Search for the cell housing the specified text and yield its [X, Y] center coordinate. 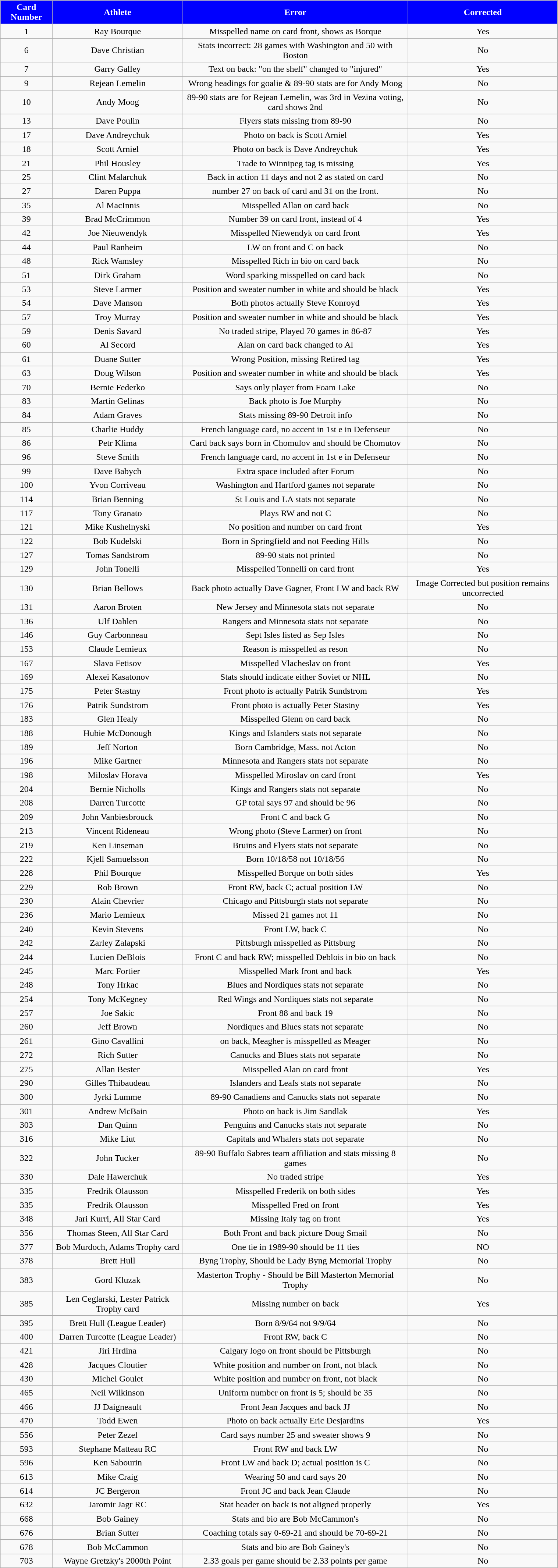
257 [26, 1013]
Misspelled Rich in bio on card back [296, 261]
No traded stripe, Played 70 games in 86-87 [296, 331]
Sept Isles listed as Sep Isles [296, 635]
39 [26, 219]
470 [26, 1421]
Rich Sutter [118, 1055]
13 [26, 121]
Trade to Winnipeg tag is missing [296, 163]
Stats and bio are Bob McCammon's [296, 1519]
Jacques Cloutier [118, 1365]
89-90 Canadiens and Canucks stats not separate [296, 1097]
Steve Larmer [118, 289]
395 [26, 1323]
Phil Housley [118, 163]
7 [26, 69]
Brian Sutter [118, 1533]
Text on back: "on the shelf" changed to "injured" [296, 69]
129 [26, 569]
175 [26, 691]
Back in action 11 days and not 2 as stated on card [296, 177]
114 [26, 499]
John Tucker [118, 1158]
Front RW, back C; actual position LW [296, 887]
Pittsburgh misspelled as Pittsburg [296, 943]
Bruins and Flyers stats not separate [296, 845]
Masterton Trophy - Should be Bill Masterton Memorial Trophy [296, 1280]
Daren Puppa [118, 191]
330 [26, 1177]
Kings and Rangers stats not separate [296, 789]
Misspelled Miroslav on card front [296, 775]
Jyrki Lumme [118, 1097]
593 [26, 1449]
136 [26, 621]
Doug Wilson [118, 373]
Blues and Nordiques stats not separate [296, 985]
240 [26, 929]
Front photo is actually Peter Stastny [296, 705]
245 [26, 971]
Mike Craig [118, 1477]
Stats should indicate either Soviet or NHL [296, 677]
18 [26, 149]
Washington and Hartford games not separate [296, 485]
Front C and back G [296, 817]
230 [26, 901]
300 [26, 1097]
Islanders and Leafs stats not separate [296, 1083]
Ray Bourque [118, 31]
Andy Moog [118, 102]
Misspelled Glenn on card back [296, 719]
Ulf Dahlen [118, 621]
Capitals and Whalers stats not separate [296, 1139]
Vincent Rideneau [118, 831]
Word sparking misspelled on card back [296, 275]
208 [26, 803]
Mike Liut [118, 1139]
236 [26, 915]
Darren Turcotte [118, 803]
Front LW, back C [296, 929]
Calgary logo on front should be Pittsburgh [296, 1351]
428 [26, 1365]
Joe Sakic [118, 1013]
Rangers and Minnesota stats not separate [296, 621]
Tony McKegney [118, 999]
Minnesota and Rangers stats not separate [296, 761]
JJ Daigneault [118, 1407]
9 [26, 83]
Kjell Samuelsson [118, 859]
Rejean Lemelin [118, 83]
131 [26, 607]
84 [26, 415]
42 [26, 233]
Front C and back RW; misspelled Deblois in bio on back [296, 957]
70 [26, 387]
21 [26, 163]
Photo on back actually Eric Desjardins [296, 1421]
Coaching totals say 0-69-21 and should be 70-69-21 [296, 1533]
Troy Murray [118, 317]
Misspelled Allan on card back [296, 205]
Glen Healy [118, 719]
2.33 goals per game should be 2.33 points per game [296, 1561]
Red Wings and Nordiques stats not separate [296, 999]
Misspelled Fred on front [296, 1205]
Kings and Islanders stats not separate [296, 733]
127 [26, 555]
272 [26, 1055]
GP total says 97 and should be 96 [296, 803]
Peter Stastny [118, 691]
New Jersey and Minnesota stats not separate [296, 607]
Front photo is actually Patrik Sundstrom [296, 691]
Charlie Huddy [118, 429]
Corrected [483, 13]
17 [26, 135]
Dave Andreychuk [118, 135]
Yvon Corriveau [118, 485]
Both Front and back picture Doug Smail [296, 1233]
57 [26, 317]
Brett Hull (League Leader) [118, 1323]
Athlete [118, 13]
Misspelled name on card front, shows as Borque [296, 31]
189 [26, 747]
Dave Christian [118, 50]
Bob Kudelski [118, 541]
83 [26, 401]
Uniform number on front is 5; should be 35 [296, 1393]
Front LW and back D; actual position is C [296, 1463]
209 [26, 817]
Neil Wilkinson [118, 1393]
213 [26, 831]
Garry Galley [118, 69]
Allan Bester [118, 1069]
Peter Zezel [118, 1435]
27 [26, 191]
322 [26, 1158]
Tony Hrkac [118, 985]
Adam Graves [118, 415]
Wayne Gretzky's 2000th Point [118, 1561]
86 [26, 443]
Alain Chevrier [118, 901]
100 [26, 485]
275 [26, 1069]
Kevin Stevens [118, 929]
Steve Smith [118, 457]
122 [26, 541]
54 [26, 303]
Flyers stats missing from 89-90 [296, 121]
Michel Goulet [118, 1379]
Bernie Nicholls [118, 789]
44 [26, 247]
614 [26, 1491]
Claude Lemieux [118, 649]
421 [26, 1351]
348 [26, 1219]
Missing Italy tag on front [296, 1219]
No position and number on card front [296, 527]
Lucien DeBlois [118, 957]
Misspelled Mark front and back [296, 971]
85 [26, 429]
63 [26, 373]
204 [26, 789]
244 [26, 957]
Mike Gartner [118, 761]
Gord Kluzak [118, 1280]
Front 88 and back 19 [296, 1013]
176 [26, 705]
703 [26, 1561]
53 [26, 289]
198 [26, 775]
Card Number [26, 13]
596 [26, 1463]
Duane Sutter [118, 359]
Thomas Steen, All Star Card [118, 1233]
Jiri Hrdina [118, 1351]
St Louis and LA stats not separate [296, 499]
number 27 on back of card and 31 on the front. [296, 191]
Todd Ewen [118, 1421]
Jaromir Jagr RC [118, 1505]
Gilles Thibaudeau [118, 1083]
Front RW and back LW [296, 1449]
400 [26, 1337]
89-90 Buffalo Sabres team affiliation and stats missing 8 games [296, 1158]
Phil Bourque [118, 873]
242 [26, 943]
59 [26, 331]
Misspelled Niewendyk on card front [296, 233]
Dave Manson [118, 303]
Stephane Matteau RC [118, 1449]
Chicago and Pittsburgh stats not separate [296, 901]
Dave Poulin [118, 121]
Slava Fetisov [118, 663]
Canucks and Blues stats not separate [296, 1055]
Scott Arniel [118, 149]
Both photos actually Steve Konroyd [296, 303]
Rob Brown [118, 887]
Rick Wamsley [118, 261]
222 [26, 859]
Photo on back is Scott Arniel [296, 135]
Mike Kushelnyski [118, 527]
130 [26, 588]
Number 39 on card front, instead of 4 [296, 219]
Bob McCammon [118, 1547]
Card back says born in Chomulov and should be Chomutov [296, 443]
Back photo actually Dave Gagner, Front LW and back RW [296, 588]
Front JC and back Jean Claude [296, 1491]
Reason is misspelled as reson [296, 649]
Al MacInnis [118, 205]
Mario Lemieux [118, 915]
89-90 stats are for Rejean Lemelin, was 3rd in Vezina voting, card shows 2nd [296, 102]
Nordiques and Blues stats not separate [296, 1027]
Stats incorrect: 28 games with Washington and 50 with Boston [296, 50]
Misspelled Borque on both sides [296, 873]
Guy Carbonneau [118, 635]
Dave Babych [118, 471]
248 [26, 985]
556 [26, 1435]
51 [26, 275]
99 [26, 471]
Dan Quinn [118, 1125]
John Tonelli [118, 569]
Says only player from Foam Lake [296, 387]
John Vanbiesbrouck [118, 817]
378 [26, 1261]
183 [26, 719]
Tony Granato [118, 513]
61 [26, 359]
466 [26, 1407]
Card says number 25 and sweater shows 9 [296, 1435]
Tomas Sandstrom [118, 555]
Born in Springfield and not Feeding Hills [296, 541]
676 [26, 1533]
Marc Fortier [118, 971]
Wrong Position, missing Retired tag [296, 359]
Front Jean Jacques and back JJ [296, 1407]
356 [26, 1233]
Bob Murdoch, Adams Trophy card [118, 1247]
Born Cambridge, Mass. not Acton [296, 747]
Zarley Zalapski [118, 943]
Darren Turcotte (League Leader) [118, 1337]
NO [483, 1247]
Denis Savard [118, 331]
229 [26, 887]
Back photo is Joe Murphy [296, 401]
Al Secord [118, 345]
Penguins and Canucks stats not separate [296, 1125]
228 [26, 873]
385 [26, 1304]
1 [26, 31]
254 [26, 999]
Jari Kurri, All Star Card [118, 1219]
Stats and bio are Bob Gainey's [296, 1547]
48 [26, 261]
Miloslav Horava [118, 775]
Aaron Broten [118, 607]
121 [26, 527]
377 [26, 1247]
196 [26, 761]
Wrong headings for goalie & 89-90 stats are for Andy Moog [296, 83]
146 [26, 635]
Gino Cavallini [118, 1041]
301 [26, 1111]
Wrong photo (Steve Larmer) on front [296, 831]
35 [26, 205]
Stat header on back is not aligned properly [296, 1505]
260 [26, 1027]
613 [26, 1477]
Jeff Norton [118, 747]
Ken Sabourin [118, 1463]
Alan on card back changed to Al [296, 345]
Misspelled Alan on card front [296, 1069]
632 [26, 1505]
Bob Gainey [118, 1519]
6 [26, 50]
89-90 stats not printed [296, 555]
Joe Nieuwendyk [118, 233]
Missing number on back [296, 1304]
Jeff Brown [118, 1027]
Brett Hull [118, 1261]
LW on front and C on back [296, 247]
290 [26, 1083]
Born 10/18/58 not 10/18/56 [296, 859]
Misspelled Vlacheslav on front [296, 663]
167 [26, 663]
Wearing 50 and card says 20 [296, 1477]
Misspelled Frederik on both sides [296, 1191]
678 [26, 1547]
Andrew McBain [118, 1111]
Front RW, back C [296, 1337]
Byng Trophy, Should be Lady Byng Memorial Trophy [296, 1261]
Misspelled Tonnelli on card front [296, 569]
96 [26, 457]
Born 8/9/64 not 9/9/64 [296, 1323]
10 [26, 102]
No traded stripe [296, 1177]
430 [26, 1379]
Len Ceglarski, Lester Patrick Trophy card [118, 1304]
Paul Ranheim [118, 247]
Clint Malarchuk [118, 177]
Brian Benning [118, 499]
Bernie Federko [118, 387]
Brian Bellows [118, 588]
JC Bergeron [118, 1491]
Missed 21 games not 11 [296, 915]
117 [26, 513]
Dale Hawerchuk [118, 1177]
Plays RW and not C [296, 513]
188 [26, 733]
Extra space included after Forum [296, 471]
25 [26, 177]
Photo on back is Jim Sandlak [296, 1111]
Brad McCrimmon [118, 219]
Petr Klima [118, 443]
668 [26, 1519]
153 [26, 649]
261 [26, 1041]
Martin Gelinas [118, 401]
Dirk Graham [118, 275]
303 [26, 1125]
Patrik Sundstrom [118, 705]
316 [26, 1139]
465 [26, 1393]
Hubie McDonough [118, 733]
Alexei Kasatonov [118, 677]
on back, Meagher is misspelled as Meager [296, 1041]
Photo on back is Dave Andreychuk [296, 149]
219 [26, 845]
Stats missing 89-90 Detroit info [296, 415]
Image Corrected but position remains uncorrected [483, 588]
60 [26, 345]
Ken Linseman [118, 845]
Error [296, 13]
169 [26, 677]
One tie in 1989-90 should be 11 ties [296, 1247]
383 [26, 1280]
